Scan for the cell matching the given text and deliver its (X, Y) coordinate at center. 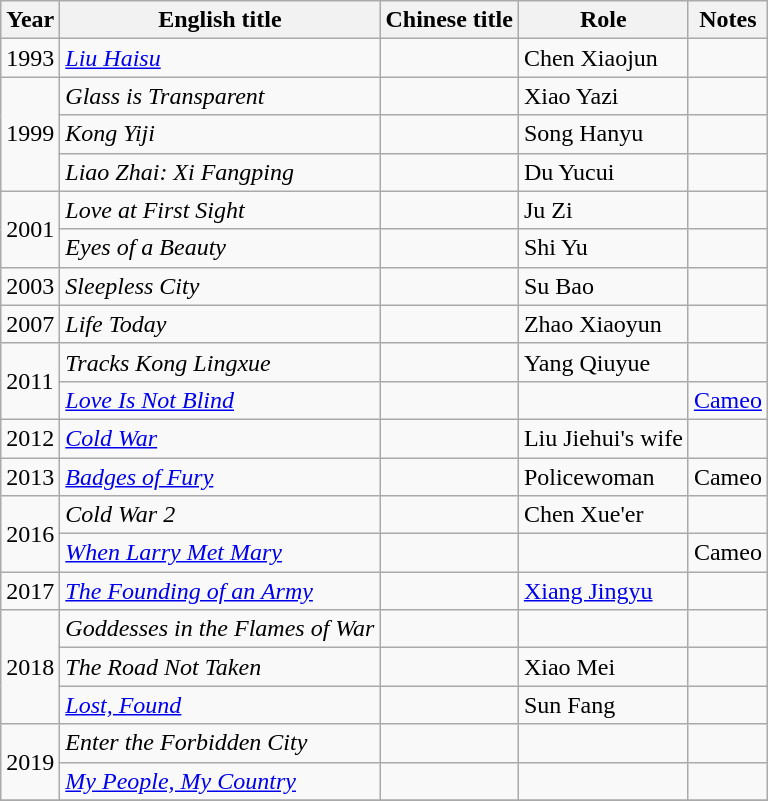
Enter the Forbidden City (220, 743)
Notes (728, 20)
Liu Jiehui's wife (603, 438)
2003 (30, 286)
Eyes of a Beauty (220, 248)
2012 (30, 438)
English title (220, 20)
Shi Yu (603, 248)
Policewoman (603, 477)
Chen Xiaojun (603, 58)
Life Today (220, 324)
2001 (30, 229)
2016 (30, 534)
2007 (30, 324)
Role (603, 20)
Liu Haisu (220, 58)
Yang Qiuyue (603, 362)
Tracks Kong Lingxue (220, 362)
The Founding of an Army (220, 591)
1993 (30, 58)
Goddesses in the Flames of War (220, 629)
Liao Zhai: Xi Fangping (220, 172)
Cold War (220, 438)
Love at First Sight (220, 210)
Sun Fang (603, 705)
2017 (30, 591)
Love Is Not Blind (220, 400)
Xiao Yazi (603, 96)
Ju Zi (603, 210)
2019 (30, 762)
Chen Xue'er (603, 515)
2018 (30, 667)
Badges of Fury (220, 477)
Su Bao (603, 286)
Sleepless City (220, 286)
2011 (30, 381)
Zhao Xiaoyun (603, 324)
My People, My Country (220, 781)
Lost, Found (220, 705)
Year (30, 20)
Chinese title (449, 20)
2013 (30, 477)
Cold War 2 (220, 515)
1999 (30, 134)
Xiang Jingyu (603, 591)
When Larry Met Mary (220, 553)
Song Hanyu (603, 134)
Kong Yiji (220, 134)
Du Yucui (603, 172)
Glass is Transparent (220, 96)
Xiao Mei (603, 667)
The Road Not Taken (220, 667)
